From the cell containing the given text, extract its center point as (x, y) coordinate. 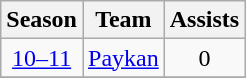
0 (204, 58)
10–11 (42, 58)
Team (123, 20)
Assists (204, 20)
Paykan (123, 58)
Season (42, 20)
